Search for the cell housing the specified text and yield its (x, y) center coordinate. 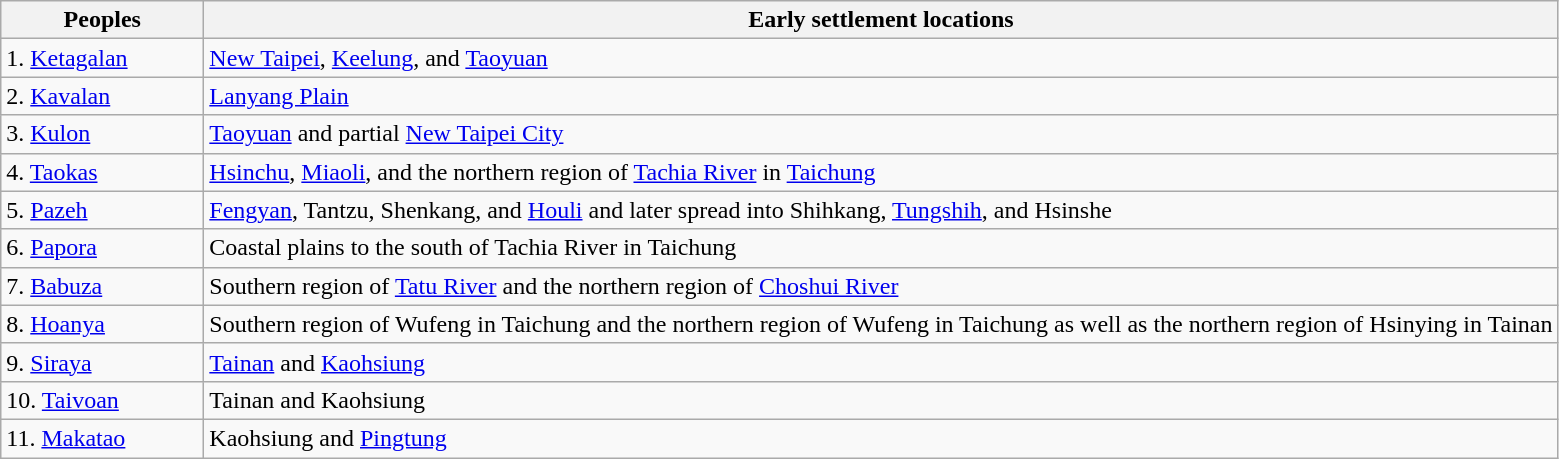
2. Kavalan (102, 96)
Taoyuan and partial New Taipei City (881, 134)
Peoples (102, 20)
5. Pazeh (102, 210)
Kaohsiung and Pingtung (881, 438)
3. Kulon (102, 134)
Southern region of Wufeng in Taichung and the northern region of Wufeng in Taichung as well as the northern region of Hsinying in Tainan (881, 324)
6. Papora (102, 248)
4. Taokas (102, 172)
7. Babuza (102, 286)
10. Taivoan (102, 400)
Coastal plains to the south of Tachia River in Taichung (881, 248)
1. Ketagalan (102, 58)
8. Hoanya (102, 324)
Early settlement locations (881, 20)
Southern region of Tatu River and the northern region of Choshui River (881, 286)
Lanyang Plain (881, 96)
11. Makatao (102, 438)
New Taipei, Keelung, and Taoyuan (881, 58)
9. Siraya (102, 362)
Hsinchu, Miaoli, and the northern region of Tachia River in Taichung (881, 172)
Fengyan, Tantzu, Shenkang, and Houli and later spread into Shihkang, Tungshih, and Hsinshe (881, 210)
